Scan for the cell matching the given text and deliver its [X, Y] coordinate at center. 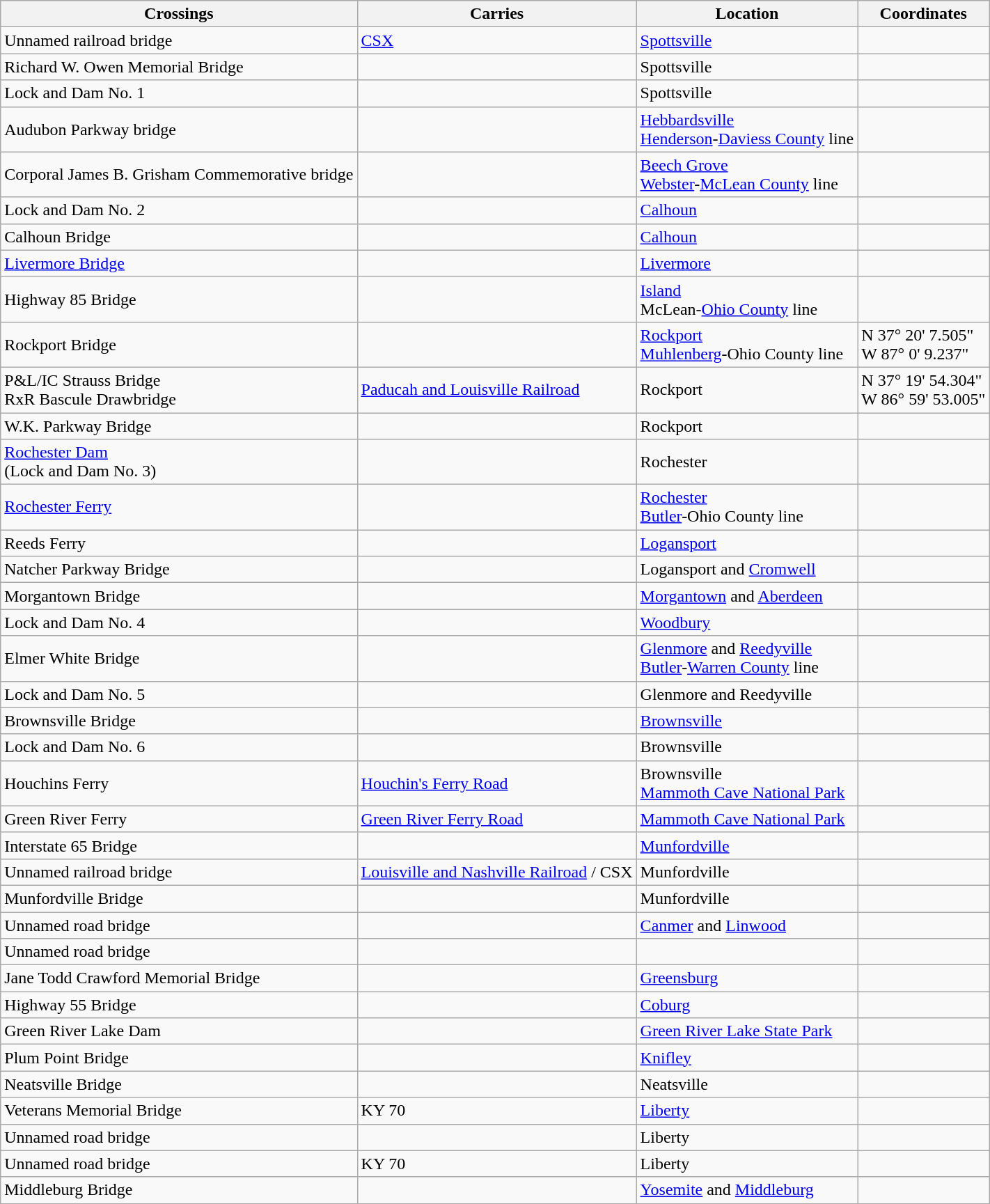
Coordinates [923, 14]
Carries [497, 14]
Livermore Bridge [179, 263]
Plum Point Bridge [179, 1058]
Brownsville Bridge [179, 721]
Morgantown Bridge [179, 596]
Reeds Ferry [179, 543]
Paducah and Louisville Railroad [497, 390]
Green River Ferry Road [497, 819]
Neatsville Bridge [179, 1084]
Lock and Dam No. 1 [179, 93]
Houchin's Ferry Road [497, 783]
Veterans Memorial Bridge [179, 1111]
Highway 55 Bridge [179, 1005]
Island McLean-Ohio County line [747, 299]
Logansport [747, 543]
N 37° 19' 54.304"W 86° 59' 53.005" [923, 390]
Audubon Parkway bridge [179, 130]
Morgantown and Aberdeen [747, 596]
Crossings [179, 14]
Greensburg [747, 978]
N 37° 20' 7.505"W 87° 0' 9.237" [923, 344]
W.K. Parkway Bridge [179, 425]
Lock and Dam No. 5 [179, 694]
Yosemite and Middleburg [747, 1190]
P&L/IC Strauss BridgeRxR Bascule Drawbridge [179, 390]
Livermore [747, 263]
Canmer and Linwood [747, 925]
Green River Lake State Park [747, 1031]
Green River Ferry [179, 819]
Rockport Muhlenberg-Ohio County line [747, 344]
Rochester Ferry [179, 507]
Jane Todd Crawford Memorial Bridge [179, 978]
Beech Grove Webster-McLean County line [747, 174]
CSX [497, 40]
Location [747, 14]
Interstate 65 Bridge [179, 845]
Rochester Butler-Ohio County line [747, 507]
Corporal James B. Grisham Commemorative bridge [179, 174]
Coburg [747, 1005]
Highway 85 Bridge [179, 299]
Lock and Dam No. 2 [179, 210]
Brownsville Mammoth Cave National Park [747, 783]
Glenmore and Reedyville Butler-Warren County line [747, 659]
Natcher Parkway Bridge [179, 570]
Elmer White Bridge [179, 659]
Green River Lake Dam [179, 1031]
Mammoth Cave National Park [747, 819]
Lock and Dam No. 4 [179, 623]
Calhoun Bridge [179, 237]
Glenmore and Reedyville [747, 694]
Hebbardsville Henderson-Daviess County line [747, 130]
Neatsville [747, 1084]
Woodbury [747, 623]
Knifley [747, 1058]
Middleburg Bridge [179, 1190]
Rochester [747, 462]
Houchins Ferry [179, 783]
Logansport and Cromwell [747, 570]
Rochester Dam (Lock and Dam No. 3) [179, 462]
Rockport Bridge [179, 344]
Richard W. Owen Memorial Bridge [179, 67]
Munfordville Bridge [179, 898]
Lock and Dam No. 6 [179, 747]
Louisville and Nashville Railroad / CSX [497, 872]
